Return (X, Y) of the center of cell containing provided text 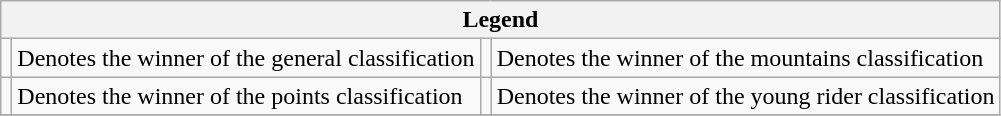
Denotes the winner of the points classification (246, 96)
Denotes the winner of the general classification (246, 58)
Denotes the winner of the young rider classification (746, 96)
Legend (500, 20)
Denotes the winner of the mountains classification (746, 58)
